Identify which cell holds the provided text, then report its (X, Y) central coordinate. 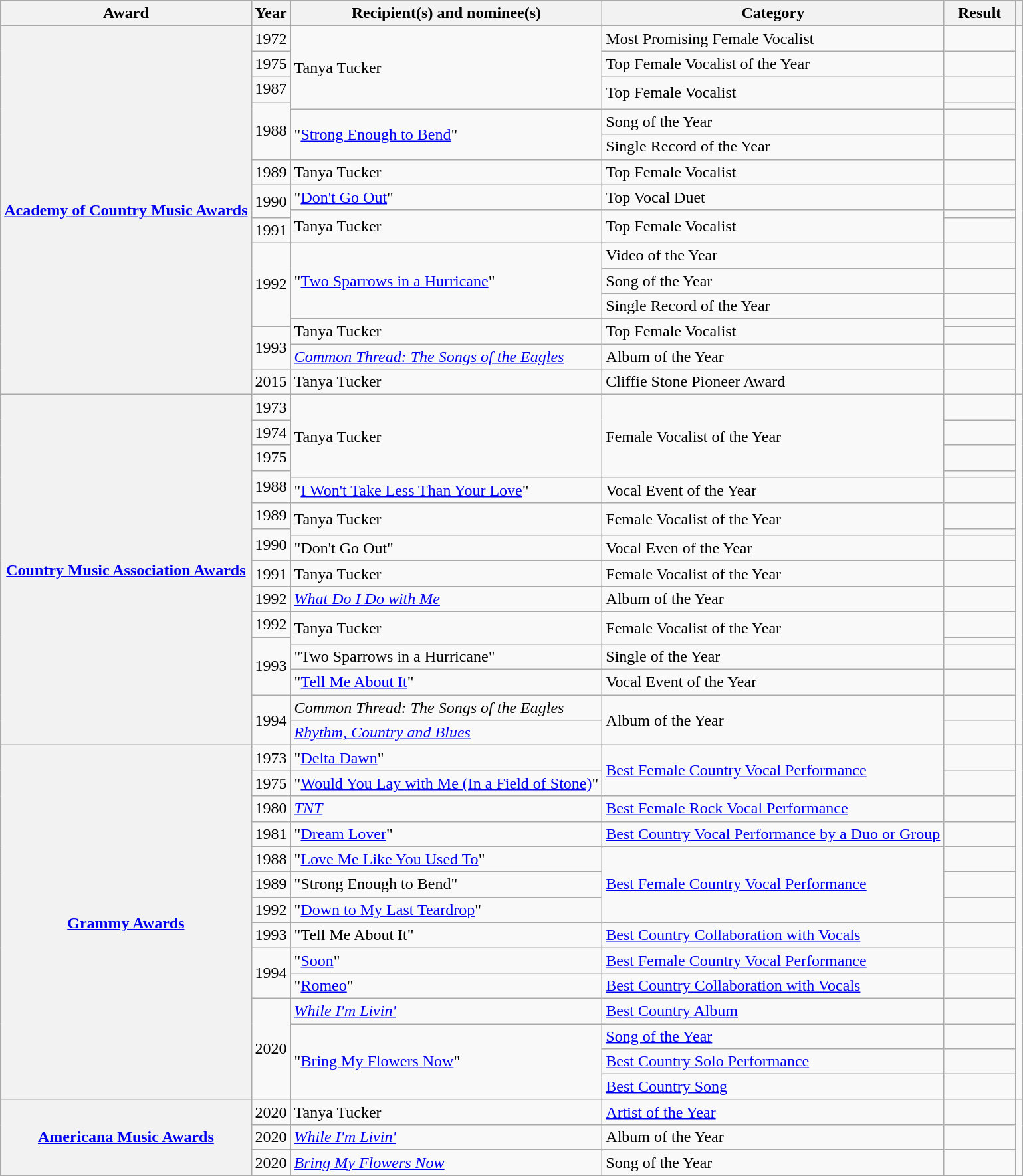
Bring My Flowers Now (447, 1163)
2015 (271, 382)
"Delta Dawn" (447, 758)
Single of the Year (773, 657)
1981 (271, 834)
"Bring My Flowers Now" (447, 1061)
1972 (271, 39)
Result (980, 13)
Rhythm, Country and Blues (447, 733)
1980 (271, 809)
Top Vocal Duet (773, 197)
TNT (447, 809)
Academy of Country Music Awards (126, 210)
1974 (271, 433)
"Romeo" (447, 985)
Vocal Even of the Year (773, 548)
Year (271, 13)
Recipient(s) and nominee(s) (447, 13)
Country Music Association Awards (126, 570)
What Do I Do with Me (447, 599)
Americana Music Awards (126, 1137)
"Love Me Like You Used To" (447, 859)
"Soon" (447, 960)
Grammy Awards (126, 922)
Best Country Vocal Performance by a Duo or Group (773, 834)
1987 (271, 89)
Best Country Solo Performance (773, 1062)
Video of the Year (773, 255)
Best Country Song (773, 1087)
Cliffie Stone Pioneer Award (773, 382)
Most Promising Female Vocalist (773, 39)
"Down to My Last Teardrop" (447, 910)
"Dream Lover" (447, 834)
Artist of the Year (773, 1112)
Best Country Album (773, 1011)
Top Female Vocalist of the Year (773, 64)
"Would You Lay with Me (In a Field of Stone)" (447, 783)
"I Won't Take Less Than Your Love" (447, 490)
Award (126, 13)
Best Female Rock Vocal Performance (773, 809)
Category (773, 13)
